Detect which cell encompasses the target text, then output its (x, y) center coordinate. 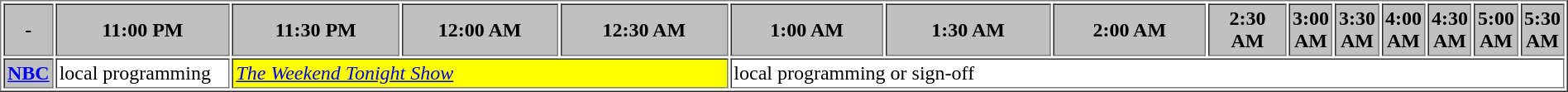
1:30 AM (968, 30)
2:30 AM (1248, 30)
1:00 AM (807, 30)
11:00 PM (142, 30)
- (28, 30)
local programming (142, 73)
The Weekend Tonight Show (480, 73)
5:00 AM (1495, 30)
NBC (28, 73)
4:30 AM (1449, 30)
local programming or sign-off (1148, 73)
11:30 PM (316, 30)
5:30 AM (1542, 30)
3:00 AM (1310, 30)
2:00 AM (1130, 30)
12:30 AM (644, 30)
12:00 AM (480, 30)
4:00 AM (1403, 30)
3:30 AM (1356, 30)
